Output the (x, y) coordinate of the center of the cell containing the given text.  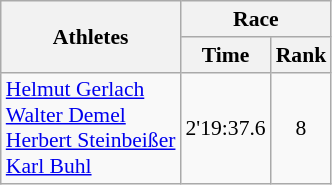
Athletes (91, 36)
Race (256, 19)
8 (302, 128)
Time (226, 55)
Helmut GerlachWalter DemelHerbert SteinbeißerKarl Buhl (91, 128)
Rank (302, 55)
2'19:37.6 (226, 128)
